Determine the [X, Y] coordinate at the center of the cell enclosing the given text.  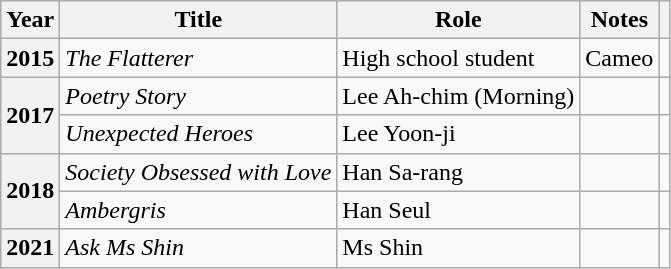
2018 [30, 191]
High school student [458, 58]
Han Seul [458, 210]
Ambergris [198, 210]
Poetry Story [198, 96]
Unexpected Heroes [198, 134]
Role [458, 20]
2017 [30, 115]
Year [30, 20]
Title [198, 20]
Ms Shin [458, 248]
2021 [30, 248]
Lee Yoon-ji [458, 134]
2015 [30, 58]
Lee Ah-chim (Morning) [458, 96]
Ask Ms Shin [198, 248]
The Flatterer [198, 58]
Cameo [620, 58]
Society Obsessed with Love [198, 172]
Notes [620, 20]
Han Sa-rang [458, 172]
